From the cell containing the given text, extract its center point as (x, y) coordinate. 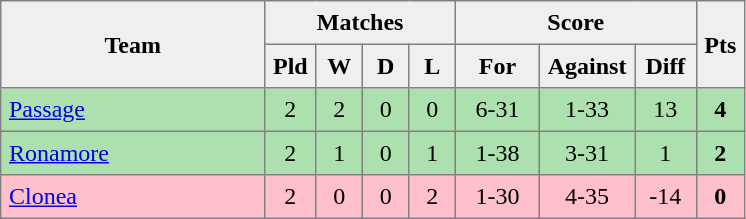
Ronamore (133, 153)
Against (586, 66)
Team (133, 44)
4 (720, 110)
For (497, 66)
1-38 (497, 153)
Passage (133, 110)
D (385, 66)
Pld (290, 66)
3-31 (586, 153)
Matches (360, 23)
13 (666, 110)
W (339, 66)
-14 (666, 197)
Diff (666, 66)
L (432, 66)
Pts (720, 44)
1-33 (586, 110)
1-30 (497, 197)
Score (576, 23)
4-35 (586, 197)
6-31 (497, 110)
Clonea (133, 197)
